Extract the (x, y) coordinate from the center of the cell holding the provided text.  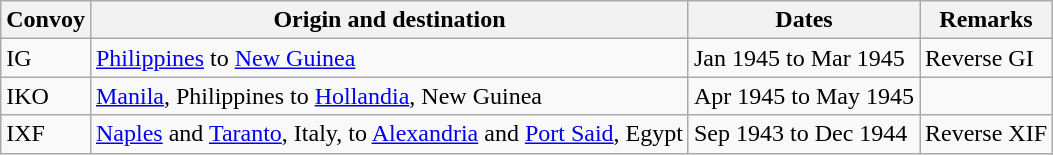
Convoy (46, 20)
Naples and Taranto, Italy, to Alexandria and Port Said, Egypt (389, 134)
Dates (804, 20)
Reverse GI (986, 58)
Origin and destination (389, 20)
Reverse XIF (986, 134)
IXF (46, 134)
Philippines to New Guinea (389, 58)
Manila, Philippines to Hollandia, New Guinea (389, 96)
Apr 1945 to May 1945 (804, 96)
IKO (46, 96)
Remarks (986, 20)
Sep 1943 to Dec 1944 (804, 134)
Jan 1945 to Mar 1945 (804, 58)
IG (46, 58)
